Locate the cell with the specified text and output its [X, Y] center coordinate. 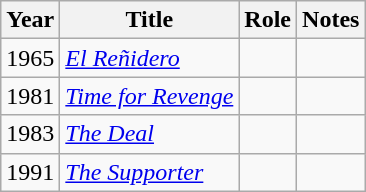
Title [150, 20]
The Deal [150, 134]
1981 [30, 96]
Role [268, 20]
Year [30, 20]
The Supporter [150, 172]
Notes [331, 20]
Time for Revenge [150, 96]
1983 [30, 134]
1965 [30, 58]
El Reñidero [150, 58]
1991 [30, 172]
